Detect which cell encompasses the target text, then output its (x, y) center coordinate. 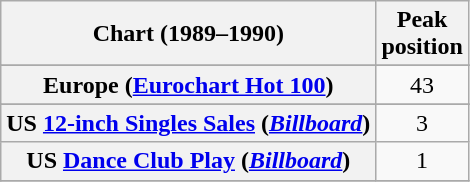
Chart (1989–1990) (188, 34)
Europe (Eurochart Hot 100) (188, 85)
US Dance Club Play (Billboard) (188, 161)
Peakposition (422, 34)
1 (422, 161)
3 (422, 123)
US 12-inch Singles Sales (Billboard) (188, 123)
43 (422, 85)
